Locate the cell with the specified text and output its [x, y] center coordinate. 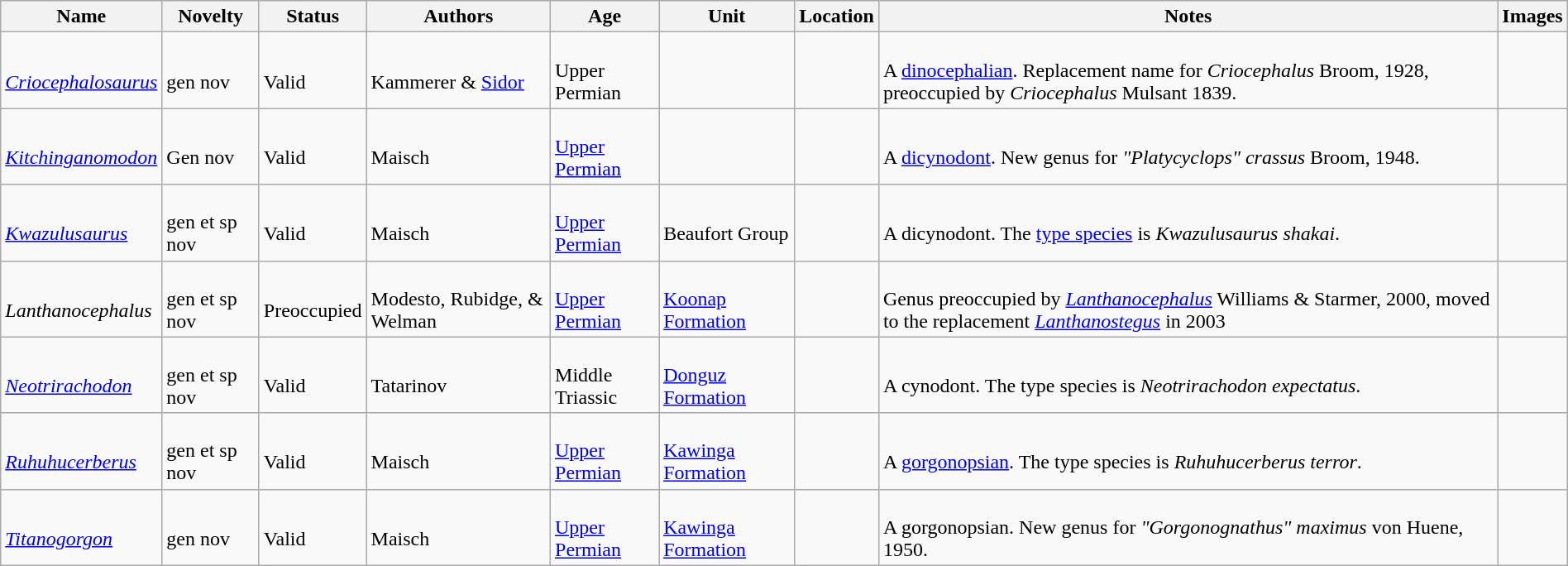
Kammerer & Sidor [458, 70]
Middle Triassic [605, 375]
Tatarinov [458, 375]
Lanthanocephalus [81, 299]
Status [313, 17]
Unit [727, 17]
Images [1532, 17]
Location [837, 17]
Titanogorgon [81, 527]
Koonap Formation [727, 299]
A gorgonopsian. New genus for "Gorgonognathus" maximus von Huene, 1950. [1188, 527]
Criocephalosaurus [81, 70]
Donguz Formation [727, 375]
Kitchinganomodon [81, 146]
Notes [1188, 17]
Genus preoccupied by Lanthanocephalus Williams & Starmer, 2000, moved to the replacement Lanthanostegus in 2003 [1188, 299]
A dicynodont. New genus for "Platycyclops" crassus Broom, 1948. [1188, 146]
Ruhuhucerberus [81, 451]
Authors [458, 17]
Neotrirachodon [81, 375]
Novelty [211, 17]
A dinocephalian. Replacement name for Criocephalus Broom, 1928, preoccupied by Criocephalus Mulsant 1839. [1188, 70]
A dicynodont. The type species is Kwazulusaurus shakai. [1188, 223]
Age [605, 17]
Kwazulusaurus [81, 223]
Preoccupied [313, 299]
Gen nov [211, 146]
Beaufort Group [727, 223]
A gorgonopsian. The type species is Ruhuhucerberus terror. [1188, 451]
A cynodont. The type species is Neotrirachodon expectatus. [1188, 375]
Name [81, 17]
Modesto, Rubidge, & Welman [458, 299]
